Pinpoint the cell where the given text exists, returning its (X, Y) midpoint coordinate. 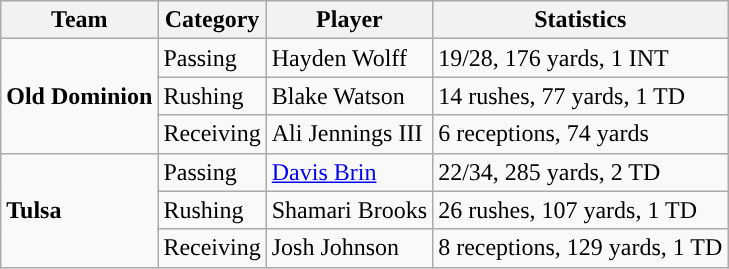
Team (80, 20)
Shamari Brooks (349, 210)
Ali Jennings III (349, 134)
Category (212, 20)
22/34, 285 yards, 2 TD (580, 172)
Old Dominion (80, 96)
Blake Watson (349, 96)
8 receptions, 129 yards, 1 TD (580, 248)
Josh Johnson (349, 248)
Statistics (580, 20)
6 receptions, 74 yards (580, 134)
19/28, 176 yards, 1 INT (580, 58)
Player (349, 20)
Davis Brin (349, 172)
14 rushes, 77 yards, 1 TD (580, 96)
Hayden Wolff (349, 58)
26 rushes, 107 yards, 1 TD (580, 210)
Tulsa (80, 210)
